Locate the cell with the specified text and output its [x, y] center coordinate. 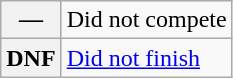
DNF [31, 58]
Did not compete [146, 20]
— [31, 20]
Did not finish [146, 58]
